Search for the cell housing the specified text and yield its (x, y) center coordinate. 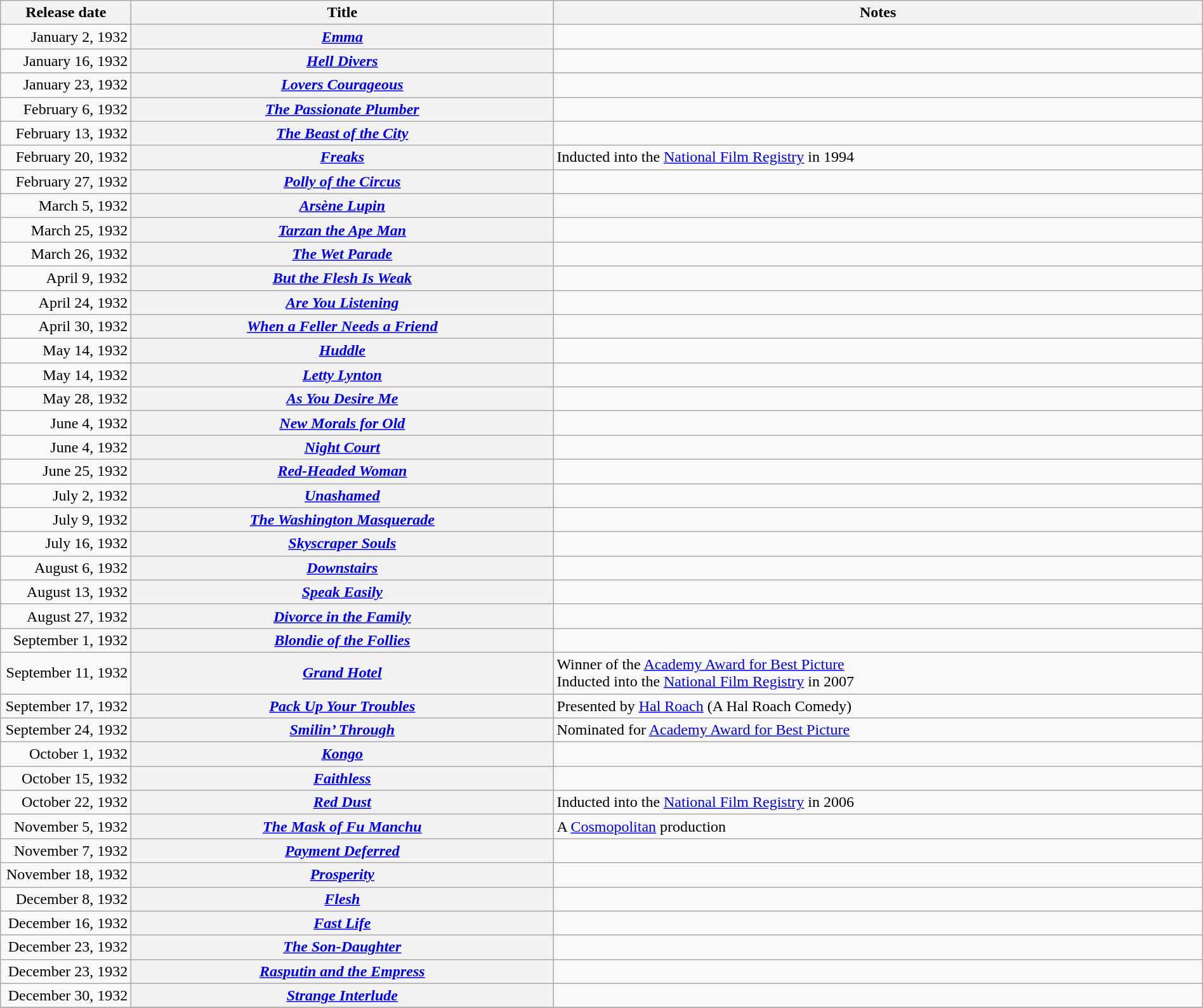
October 22, 1932 (66, 802)
Skyscraper Souls (343, 544)
March 26, 1932 (66, 254)
July 9, 1932 (66, 520)
October 1, 1932 (66, 754)
October 15, 1932 (66, 778)
April 24, 1932 (66, 303)
Night Court (343, 447)
Release date (66, 13)
Winner of the Academy Award for Best PictureInducted into the National Film Registry in 2007 (878, 672)
Fast Life (343, 923)
April 9, 1932 (66, 278)
February 20, 1932 (66, 157)
August 27, 1932 (66, 616)
The Son-Daughter (343, 947)
December 30, 1932 (66, 995)
August 13, 1932 (66, 592)
July 16, 1932 (66, 544)
Presented by Hal Roach (A Hal Roach Comedy) (878, 706)
September 1, 1932 (66, 640)
March 5, 1932 (66, 206)
November 18, 1932 (66, 875)
Strange Interlude (343, 995)
January 23, 1932 (66, 85)
Emma (343, 37)
September 24, 1932 (66, 730)
Blondie of the Follies (343, 640)
February 6, 1932 (66, 109)
February 13, 1932 (66, 133)
Polly of the Circus (343, 181)
August 6, 1932 (66, 568)
Unashamed (343, 495)
The Mask of Fu Manchu (343, 827)
The Washington Masquerade (343, 520)
When a Feller Needs a Friend (343, 327)
Are You Listening (343, 303)
Hell Divers (343, 61)
But the Flesh Is Weak (343, 278)
Letty Lynton (343, 375)
Notes (878, 13)
Divorce in the Family (343, 616)
Huddle (343, 351)
Inducted into the National Film Registry in 2006 (878, 802)
Tarzan the Ape Man (343, 230)
As You Desire Me (343, 399)
The Wet Parade (343, 254)
Nominated for Academy Award for Best Picture (878, 730)
Payment Deferred (343, 851)
January 16, 1932 (66, 61)
June 25, 1932 (66, 471)
November 5, 1932 (66, 827)
Lovers Courageous (343, 85)
Flesh (343, 899)
February 27, 1932 (66, 181)
Kongo (343, 754)
November 7, 1932 (66, 851)
May 28, 1932 (66, 399)
Pack Up Your Troubles (343, 706)
Freaks (343, 157)
The Beast of the City (343, 133)
Title (343, 13)
Grand Hotel (343, 672)
Speak Easily (343, 592)
New Morals for Old (343, 423)
Rasputin and the Empress (343, 971)
Prosperity (343, 875)
The Passionate Plumber (343, 109)
Inducted into the National Film Registry in 1994 (878, 157)
July 2, 1932 (66, 495)
January 2, 1932 (66, 37)
Arsène Lupin (343, 206)
March 25, 1932 (66, 230)
September 17, 1932 (66, 706)
A Cosmopolitan production (878, 827)
December 16, 1932 (66, 923)
Red Dust (343, 802)
December 8, 1932 (66, 899)
Smilin’ Through (343, 730)
Faithless (343, 778)
April 30, 1932 (66, 327)
Red-Headed Woman (343, 471)
Downstairs (343, 568)
September 11, 1932 (66, 672)
